Output the [X, Y] coordinate of the center of the cell containing the given text.  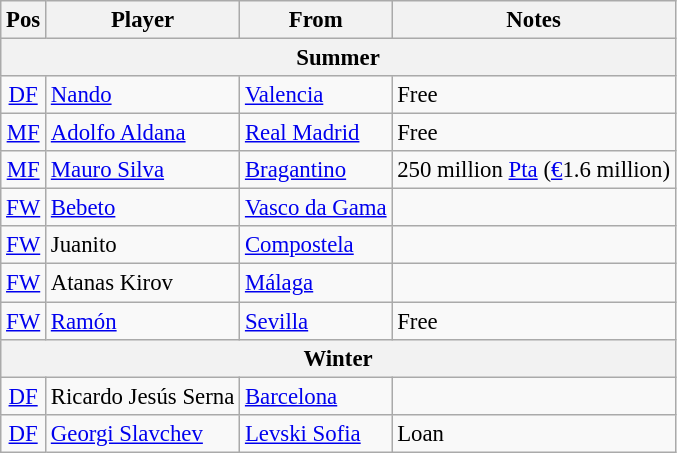
Bragantino [316, 170]
Loan [534, 433]
Pos [24, 20]
Mauro Silva [143, 170]
Nando [143, 95]
Vasco da Gama [316, 208]
Levski Sofia [316, 433]
Valencia [316, 95]
Ricardo Jesús Serna [143, 396]
250 million Pta (€1.6 million) [534, 170]
Ramón [143, 321]
Atanas Kirov [143, 283]
Adolfo Aldana [143, 133]
Compostela [316, 245]
Winter [338, 358]
Georgi Slavchev [143, 433]
Barcelona [316, 396]
Bebeto [143, 208]
Notes [534, 20]
Juanito [143, 245]
From [316, 20]
Sevilla [316, 321]
Real Madrid [316, 133]
Player [143, 20]
Málaga [316, 283]
Summer [338, 58]
